Output the (X, Y) coordinate of the center of the cell containing the given text.  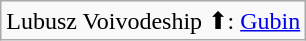
Lubusz Voivodeship ⬆: Gubin (154, 21)
